Find where the given text appears and provide that cell's center as [x, y] coordinate. 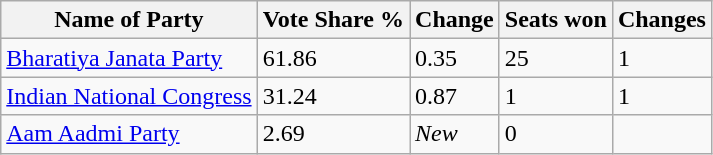
25 [556, 58]
31.24 [333, 96]
New [455, 134]
Aam Aadmi Party [129, 134]
Vote Share % [333, 20]
Change [455, 20]
0 [556, 134]
0.87 [455, 96]
2.69 [333, 134]
Indian National Congress [129, 96]
Bharatiya Janata Party [129, 58]
Changes [662, 20]
Seats won [556, 20]
61.86 [333, 58]
Name of Party [129, 20]
0.35 [455, 58]
